Return the [X, Y] coordinate for the center point of the cell that contains the specified text.  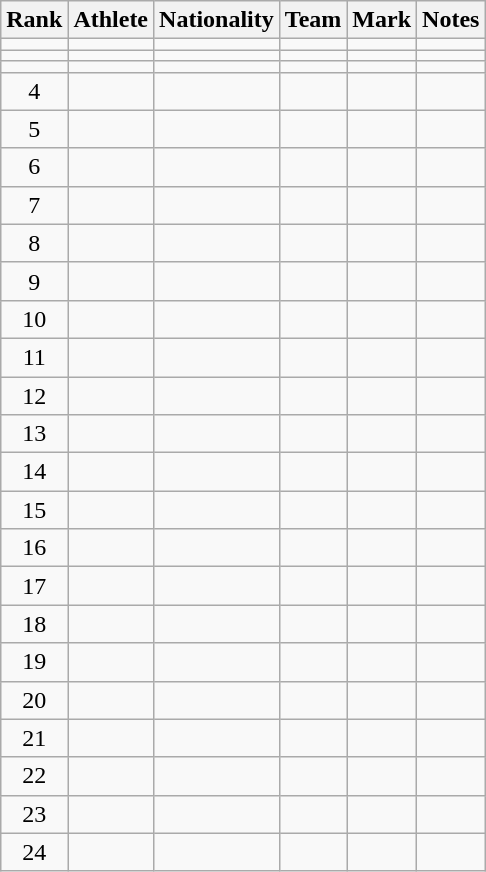
7 [34, 205]
21 [34, 738]
22 [34, 776]
Nationality [217, 20]
5 [34, 129]
8 [34, 243]
17 [34, 586]
20 [34, 700]
13 [34, 434]
Rank [34, 20]
Notes [451, 20]
12 [34, 395]
4 [34, 91]
23 [34, 814]
6 [34, 167]
Athlete [111, 20]
15 [34, 510]
10 [34, 319]
14 [34, 472]
Team [313, 20]
24 [34, 852]
18 [34, 624]
16 [34, 548]
11 [34, 357]
9 [34, 281]
Mark [382, 20]
19 [34, 662]
